Return the [x, y] coordinate for the center point of the cell that contains the specified text.  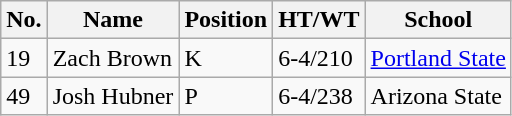
Zach Brown [113, 58]
Portland State [438, 58]
Arizona State [438, 96]
19 [24, 58]
49 [24, 96]
No. [24, 20]
6-4/210 [319, 58]
P [226, 96]
Position [226, 20]
Name [113, 20]
School [438, 20]
6-4/238 [319, 96]
K [226, 58]
Josh Hubner [113, 96]
HT/WT [319, 20]
